For the text-containing cell, return its midpoint in (x, y) coordinate format. 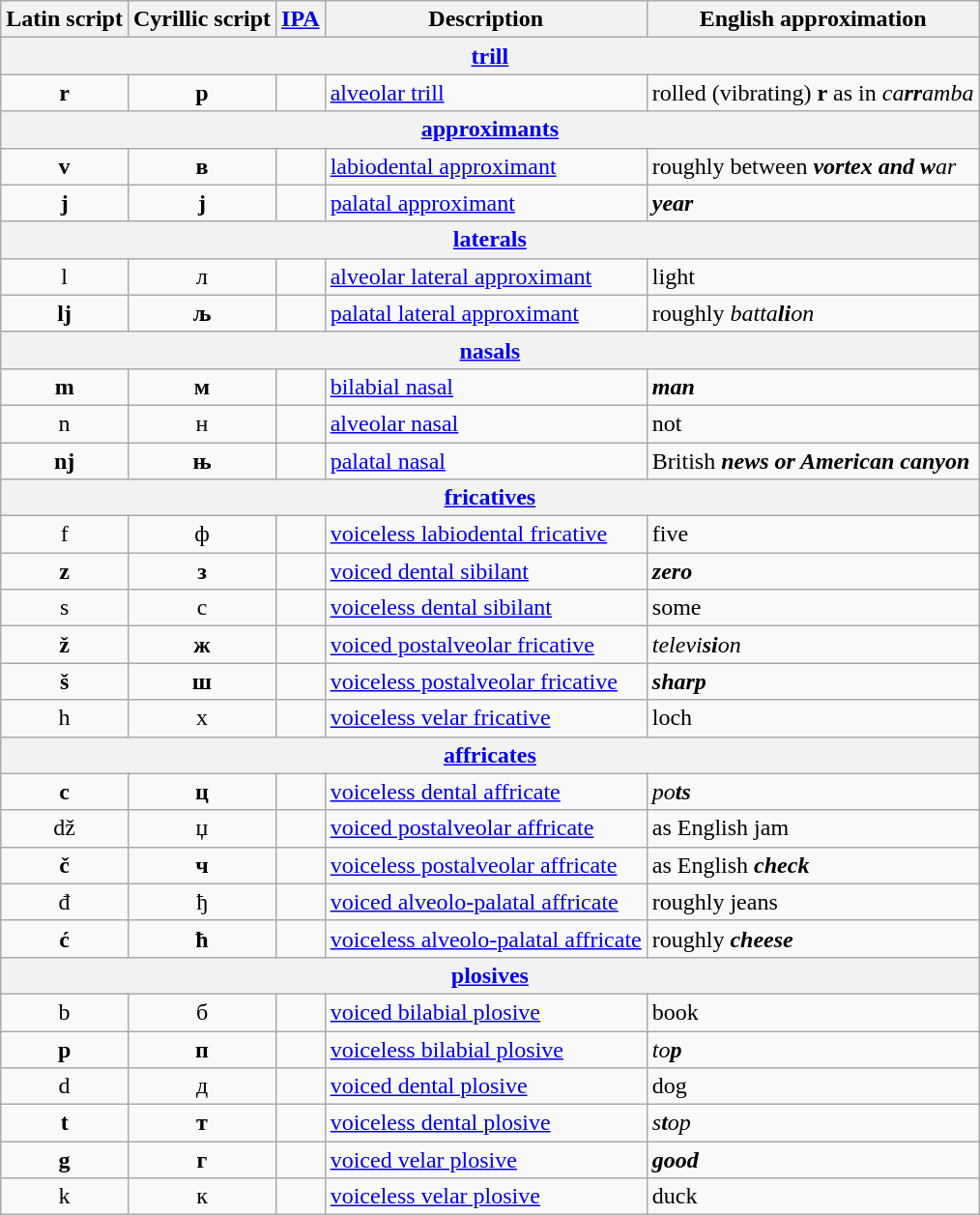
ž (65, 645)
k (65, 1197)
voiced bilabial plosive (485, 1012)
year (813, 203)
dog (813, 1086)
s (65, 608)
б (201, 1012)
as English jam (813, 828)
ć (65, 939)
t (65, 1123)
trill (490, 56)
zero (813, 571)
ф (201, 535)
Latin script (65, 19)
p (65, 1049)
r (65, 93)
ј (201, 203)
five (813, 535)
lj (65, 313)
good (813, 1160)
British news or American canyon (813, 461)
ж (201, 645)
з (201, 571)
nasals (490, 350)
m (65, 387)
z (65, 571)
voiced postalveolar affricate (485, 828)
voiceless dental affricate (485, 792)
roughly cheese (813, 939)
alveolar nasal (485, 423)
с (201, 608)
g (65, 1160)
н (201, 423)
palatal lateral approximant (485, 313)
voiceless dental sibilant (485, 608)
к (201, 1197)
d (65, 1086)
voiceless velar fricative (485, 718)
pots (813, 792)
approximants (490, 130)
as English check (813, 865)
IPA (302, 19)
stop (813, 1123)
labiodental approximant (485, 166)
voiced alveolo-palatal affricate (485, 902)
book (813, 1012)
š (65, 681)
English approximation (813, 19)
duck (813, 1197)
nj (65, 461)
л (201, 276)
h (65, 718)
alveolar lateral approximant (485, 276)
palatal approximant (485, 203)
dž (65, 828)
f (65, 535)
voiceless velar plosive (485, 1197)
ђ (201, 902)
loch (813, 718)
ц (201, 792)
voiced postalveolar fricative (485, 645)
voiced velar plosive (485, 1160)
ш (201, 681)
р (201, 93)
в (201, 166)
television (813, 645)
palatal nasal (485, 461)
č (65, 865)
voiceless postalveolar affricate (485, 865)
voiceless labiodental fricative (485, 535)
n (65, 423)
voiced dental sibilant (485, 571)
fricatives (490, 498)
voiceless postalveolar fricative (485, 681)
alveolar trill (485, 93)
plosives (490, 975)
v (65, 166)
affricates (490, 755)
voiceless bilabial plosive (485, 1049)
roughly jeans (813, 902)
х (201, 718)
п (201, 1049)
г (201, 1160)
đ (65, 902)
ћ (201, 939)
љ (201, 313)
some (813, 608)
м (201, 387)
l (65, 276)
roughly between vortex and war (813, 166)
sharp (813, 681)
top (813, 1049)
ч (201, 865)
j (65, 203)
bilabial nasal (485, 387)
т (201, 1123)
laterals (490, 240)
Description (485, 19)
џ (201, 828)
b (65, 1012)
not (813, 423)
Cyrillic script (201, 19)
roughly battalion (813, 313)
rolled (vibrating) r as in carramba (813, 93)
light (813, 276)
voiceless dental plosive (485, 1123)
c (65, 792)
њ (201, 461)
man (813, 387)
д (201, 1086)
voiced dental plosive (485, 1086)
voiceless alveolo-palatal affricate (485, 939)
